Provide the [X, Y] coordinate of the cell's center where the given text is located.  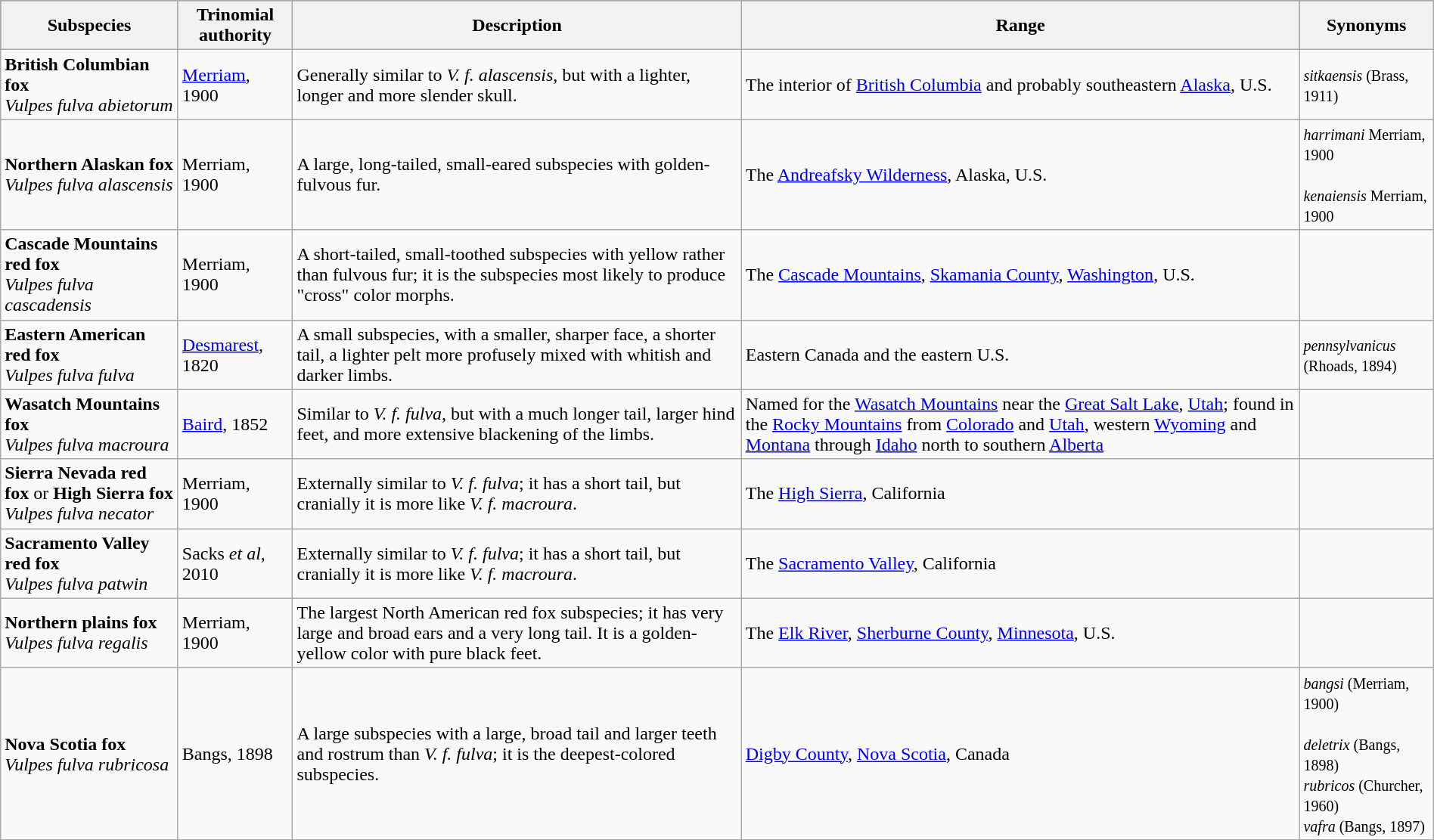
Generally similar to V. f. alascensis, but with a lighter, longer and more slender skull. [517, 85]
Subspecies [89, 26]
Wasatch Mountains foxVulpes fulva macroura [89, 424]
A short-tailed, small-toothed subspecies with yellow rather than fulvous fur; it is the subspecies most likely to produce "cross" color morphs. [517, 275]
Sacramento Valley red foxVulpes fulva patwin [89, 563]
Description [517, 26]
Similar to V. f. fulva, but with a much longer tail, larger hind feet, and more extensive blackening of the limbs. [517, 424]
harrimani Merriam, 1900kenaiensis Merriam, 1900 [1366, 175]
Eastern American red foxVulpes fulva fulva [89, 355]
Digby County, Nova Scotia, Canada [1020, 753]
A small subspecies, with a smaller, sharper face, a shorter tail, a lighter pelt more profusely mixed with whitish and darker limbs. [517, 355]
Trinomial authority [235, 26]
sitkaensis (Brass, 1911) [1366, 85]
Range [1020, 26]
pennsylvanicus (Rhoads, 1894) [1366, 355]
Desmarest, 1820 [235, 355]
Baird, 1852 [235, 424]
British Columbian foxVulpes fulva abietorum [89, 85]
Bangs, 1898 [235, 753]
Sacks et al, 2010 [235, 563]
bangsi (Merriam, 1900)deletrix (Bangs, 1898) rubricos (Churcher, 1960) vafra (Bangs, 1897) [1366, 753]
The Sacramento Valley, California [1020, 563]
Synonyms [1366, 26]
Northern Alaskan foxVulpes fulva alascensis [89, 175]
Northern plains foxVulpes fulva regalis [89, 633]
The High Sierra, California [1020, 494]
The Andreafsky Wilderness, Alaska, U.S. [1020, 175]
A large subspecies with a large, broad tail and larger teeth and rostrum than V. f. fulva; it is the deepest-colored subspecies. [517, 753]
Nova Scotia foxVulpes fulva rubricosa [89, 753]
Eastern Canada and the eastern U.S. [1020, 355]
Cascade Mountains red foxVulpes fulva cascadensis [89, 275]
A large, long-tailed, small-eared subspecies with golden-fulvous fur. [517, 175]
Sierra Nevada red fox or High Sierra foxVulpes fulva necator [89, 494]
The Cascade Mountains, Skamania County, Washington, U.S. [1020, 275]
The Elk River, Sherburne County, Minnesota, U.S. [1020, 633]
The interior of British Columbia and probably southeastern Alaska, U.S. [1020, 85]
